Detect which cell encompasses the target text, then output its (x, y) center coordinate. 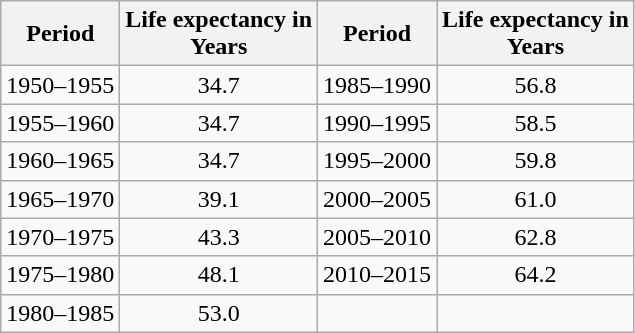
2000–2005 (378, 199)
59.8 (536, 161)
1950–1955 (60, 85)
1955–1960 (60, 123)
64.2 (536, 275)
1985–1990 (378, 85)
1965–1970 (60, 199)
61.0 (536, 199)
1990–1995 (378, 123)
1980–1985 (60, 313)
1975–1980 (60, 275)
43.3 (219, 237)
58.5 (536, 123)
1970–1975 (60, 237)
48.1 (219, 275)
53.0 (219, 313)
1960–1965 (60, 161)
2005–2010 (378, 237)
39.1 (219, 199)
2010–2015 (378, 275)
1995–2000 (378, 161)
56.8 (536, 85)
62.8 (536, 237)
